Capture the cell that displays the provided text and extract its (X, Y) central coordinate. 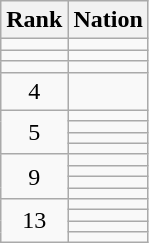
5 (34, 132)
Nation (108, 20)
Rank (34, 20)
9 (34, 176)
4 (34, 91)
13 (34, 221)
